From the cell containing the given text, extract its center point as (x, y) coordinate. 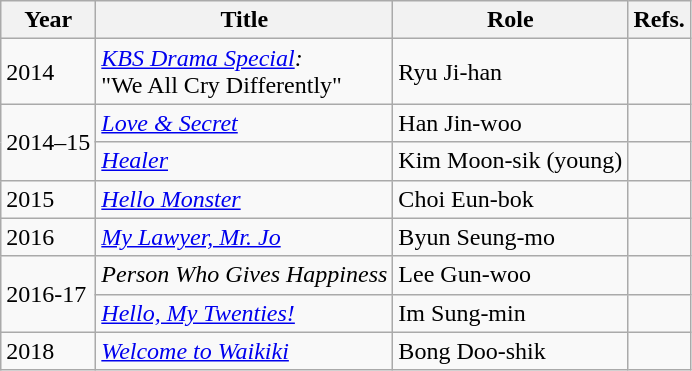
Welcome to Waikiki (244, 351)
Kim Moon-sik (young) (510, 161)
2015 (48, 199)
Love & Secret (244, 123)
2018 (48, 351)
2014 (48, 72)
Refs. (659, 20)
2014–15 (48, 142)
Choi Eun-bok (510, 199)
Bong Doo-shik (510, 351)
Person Who Gives Happiness (244, 275)
Hello Monster (244, 199)
Han Jin-woo (510, 123)
KBS Drama Special:"We All Cry Differently" (244, 72)
Title (244, 20)
Hello, My Twenties! (244, 313)
2016-17 (48, 294)
Year (48, 20)
My Lawyer, Mr. Jo (244, 237)
Role (510, 20)
Lee Gun-woo (510, 275)
Im Sung-min (510, 313)
Healer (244, 161)
Ryu Ji-han (510, 72)
2016 (48, 237)
Byun Seung-mo (510, 237)
